Locate the cell with the specified text and output its (x, y) center coordinate. 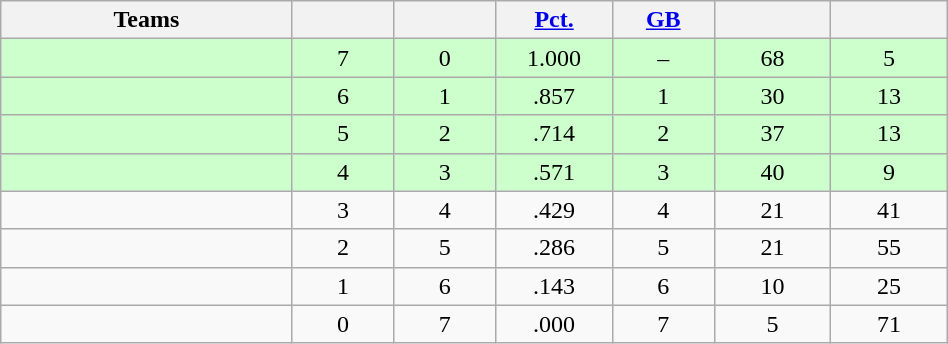
1.000 (554, 58)
55 (890, 248)
71 (890, 324)
9 (890, 172)
.714 (554, 134)
GB (663, 20)
.857 (554, 96)
25 (890, 286)
– (663, 58)
.571 (554, 172)
.000 (554, 324)
40 (772, 172)
37 (772, 134)
68 (772, 58)
Teams (146, 20)
.429 (554, 210)
30 (772, 96)
Pct. (554, 20)
41 (890, 210)
10 (772, 286)
.286 (554, 248)
.143 (554, 286)
